Determine the [x, y] coordinate at the center of the cell enclosing the given text.  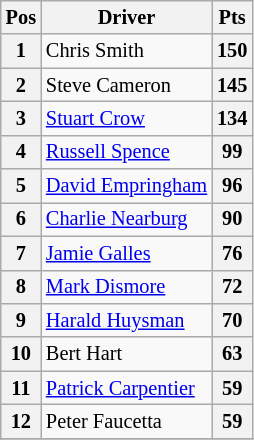
145 [232, 85]
Chris Smith [126, 51]
8 [21, 287]
150 [232, 51]
Steve Cameron [126, 85]
Patrick Carpentier [126, 388]
10 [21, 354]
70 [232, 320]
Harald Huysman [126, 320]
96 [232, 186]
Mark Dismore [126, 287]
72 [232, 287]
9 [21, 320]
4 [21, 152]
99 [232, 152]
2 [21, 85]
Peter Faucetta [126, 421]
11 [21, 388]
3 [21, 118]
5 [21, 186]
76 [232, 253]
Russell Spence [126, 152]
90 [232, 219]
David Empringham [126, 186]
6 [21, 219]
Jamie Galles [126, 253]
Stuart Crow [126, 118]
134 [232, 118]
12 [21, 421]
1 [21, 51]
Charlie Nearburg [126, 219]
Driver [126, 17]
63 [232, 354]
Pos [21, 17]
Pts [232, 17]
Bert Hart [126, 354]
7 [21, 253]
